Search for the cell housing the specified text and yield its [X, Y] center coordinate. 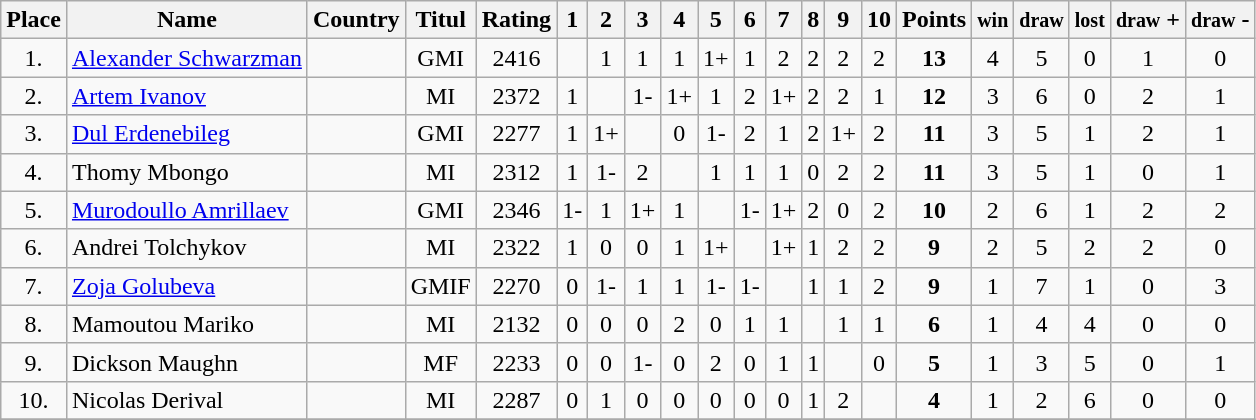
1. [34, 58]
Thomy Mbongo [186, 172]
Zoja Golubeva [186, 286]
Murodoullo Amrillaev [186, 210]
9. [34, 362]
Name [186, 20]
4. [34, 172]
6. [34, 248]
12 [934, 96]
Dickson Maughn [186, 362]
Rating [516, 20]
Titul [440, 20]
MF [440, 362]
Country [356, 20]
win [993, 20]
Alexander Schwarzman [186, 58]
8 [814, 20]
Points [934, 20]
2416 [516, 58]
2372 [516, 96]
2277 [516, 134]
13 [934, 58]
8. [34, 324]
lost [1090, 20]
Dul Erdenebileg [186, 134]
2270 [516, 286]
Artem Ivanov [186, 96]
draw + [1148, 20]
2233 [516, 362]
7. [34, 286]
2346 [516, 210]
Place [34, 20]
Nicolas Derival [186, 400]
draw - [1220, 20]
draw [1042, 20]
5. [34, 210]
3. [34, 134]
2. [34, 96]
10. [34, 400]
2322 [516, 248]
2312 [516, 172]
2287 [516, 400]
GMIF [440, 286]
Andrei Tolchykov [186, 248]
Mamoutou Mariko [186, 324]
2132 [516, 324]
